Return (X, Y) of the center of cell containing provided text 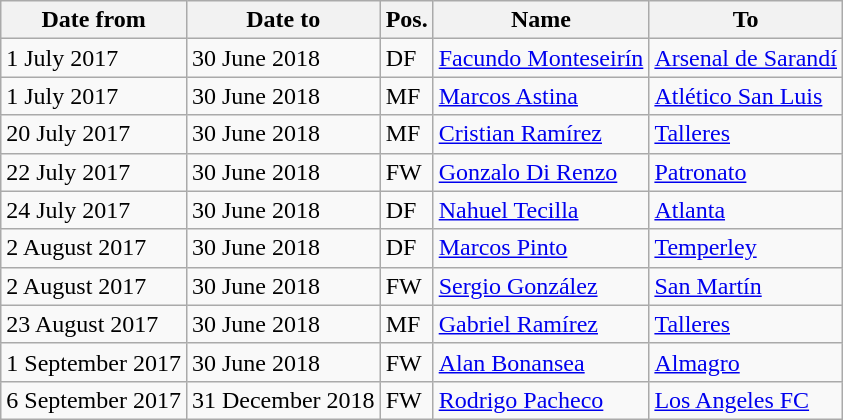
6 September 2017 (94, 400)
Pos. (406, 20)
Arsenal de Sarandí (746, 58)
24 July 2017 (94, 210)
Date from (94, 20)
Los Angeles FC (746, 400)
Marcos Astina (541, 96)
Atlético San Luis (746, 96)
Gabriel Ramírez (541, 324)
Cristian Ramírez (541, 134)
Marcos Pinto (541, 248)
Gonzalo Di Renzo (541, 172)
Temperley (746, 248)
1 September 2017 (94, 362)
Date to (283, 20)
Rodrigo Pacheco (541, 400)
Alan Bonansea (541, 362)
22 July 2017 (94, 172)
To (746, 20)
Nahuel Tecilla (541, 210)
20 July 2017 (94, 134)
Atlanta (746, 210)
Almagro (746, 362)
Facundo Monteseirín (541, 58)
Name (541, 20)
31 December 2018 (283, 400)
23 August 2017 (94, 324)
Patronato (746, 172)
San Martín (746, 286)
Sergio González (541, 286)
